Determine the [x, y] coordinate at the center of the cell enclosing the given text.  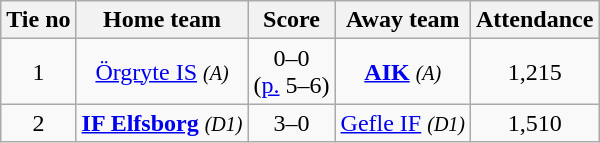
2 [38, 123]
1 [38, 72]
AIK (A) [402, 72]
Score [292, 20]
3–0 [292, 123]
IF Elfsborg (D1) [162, 123]
1,215 [535, 72]
0–0(p. 5–6) [292, 72]
Gefle IF (D1) [402, 123]
Home team [162, 20]
Örgryte IS (A) [162, 72]
Tie no [38, 20]
Attendance [535, 20]
1,510 [535, 123]
Away team [402, 20]
